For the text-containing cell, return its midpoint in (X, Y) coordinate format. 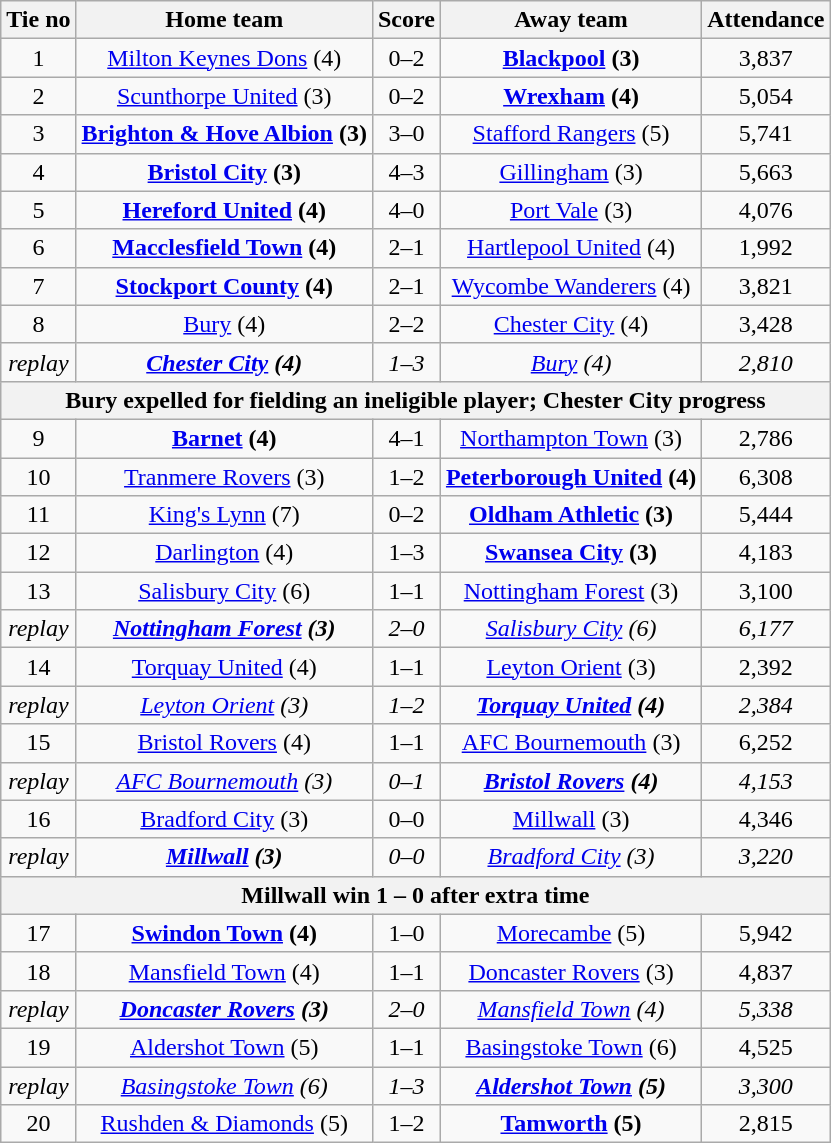
Darlington (4) (224, 553)
4,183 (766, 553)
1 (38, 58)
3,428 (766, 324)
3,100 (766, 591)
5,444 (766, 515)
4 (38, 172)
Tamworth (5) (570, 1124)
Home team (224, 20)
4–3 (406, 172)
2,815 (766, 1124)
Bristol City (3) (224, 172)
1–0 (406, 933)
Barnet (4) (224, 438)
Attendance (766, 20)
4–0 (406, 210)
Northampton Town (3) (570, 438)
Port Vale (3) (570, 210)
13 (38, 591)
Blackpool (3) (570, 58)
0–1 (406, 781)
14 (38, 667)
16 (38, 819)
19 (38, 1047)
3 (38, 134)
4,346 (766, 819)
Rushden & Diamonds (5) (224, 1124)
3,220 (766, 857)
5,054 (766, 96)
3–0 (406, 134)
Wycombe Wanderers (4) (570, 286)
4–1 (406, 438)
2–2 (406, 324)
Macclesfield Town (4) (224, 248)
5,942 (766, 933)
5,663 (766, 172)
4,525 (766, 1047)
Score (406, 20)
11 (38, 515)
Stockport County (4) (224, 286)
Tie no (38, 20)
Away team (570, 20)
20 (38, 1124)
5,741 (766, 134)
Scunthorpe United (3) (224, 96)
Millwall win 1 – 0 after extra time (416, 895)
17 (38, 933)
8 (38, 324)
Hereford United (4) (224, 210)
10 (38, 477)
Brighton & Hove Albion (3) (224, 134)
6,177 (766, 629)
Hartlepool United (4) (570, 248)
Tranmere Rovers (3) (224, 477)
7 (38, 286)
Swindon Town (4) (224, 933)
3,837 (766, 58)
6,252 (766, 743)
1,992 (766, 248)
9 (38, 438)
Wrexham (4) (570, 96)
King's Lynn (7) (224, 515)
6,308 (766, 477)
2,384 (766, 705)
5 (38, 210)
5,338 (766, 1009)
4,837 (766, 971)
2,810 (766, 362)
2,786 (766, 438)
4,153 (766, 781)
Morecambe (5) (570, 933)
Bury expelled for fielding an ineligible player; Chester City progress (416, 400)
2,392 (766, 667)
18 (38, 971)
Stafford Rangers (5) (570, 134)
4,076 (766, 210)
6 (38, 248)
3,821 (766, 286)
15 (38, 743)
Gillingham (3) (570, 172)
Peterborough United (4) (570, 477)
12 (38, 553)
Milton Keynes Dons (4) (224, 58)
2 (38, 96)
3,300 (766, 1085)
Oldham Athletic (3) (570, 515)
Swansea City (3) (570, 553)
